From the cell containing the given text, extract its center point as (x, y) coordinate. 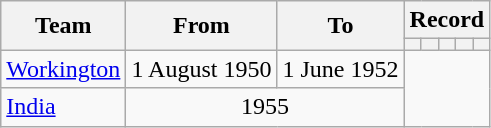
India (64, 107)
1955 (265, 107)
1 August 1950 (202, 69)
Record (447, 20)
Team (64, 26)
Workington (64, 69)
1 June 1952 (340, 69)
To (340, 26)
From (202, 26)
